Return the [X, Y] coordinate for the center point of the cell that contains the specified text.  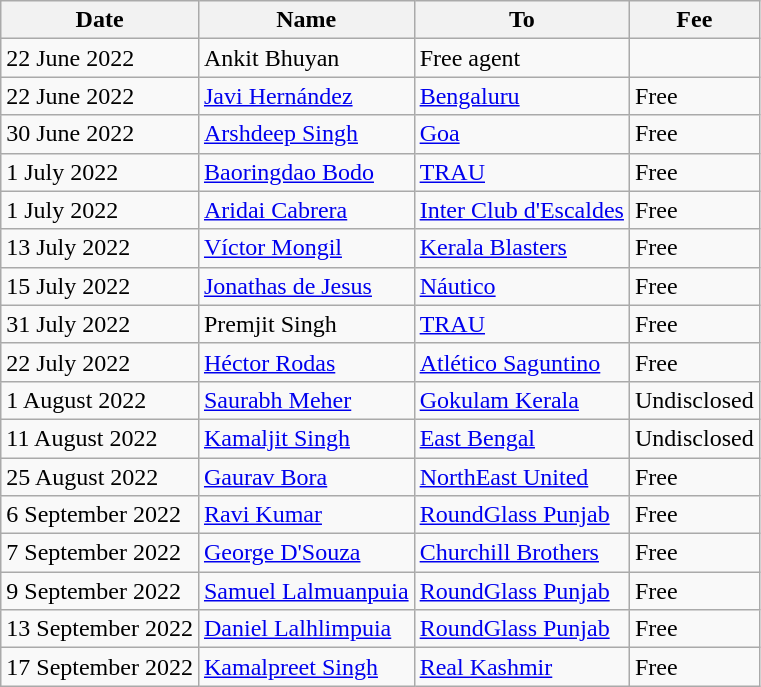
Ankit Bhuyan [306, 58]
Inter Club d'Escaldes [522, 210]
Samuel Lalmuanpuia [306, 591]
Gokulam Kerala [522, 400]
Saurabh Meher [306, 400]
East Bengal [522, 438]
Aridai Cabrera [306, 210]
Bengaluru [522, 96]
Kerala Blasters [522, 248]
11 August 2022 [100, 438]
NorthEast United [522, 477]
Arshdeep Singh [306, 134]
Ravi Kumar [306, 515]
7 September 2022 [100, 553]
Churchill Brothers [522, 553]
1 August 2022 [100, 400]
Kamaljit Singh [306, 438]
Daniel Lalhlimpuia [306, 629]
Gaurav Bora [306, 477]
15 July 2022 [100, 286]
Real Kashmir [522, 667]
13 July 2022 [100, 248]
22 July 2022 [100, 362]
Name [306, 20]
17 September 2022 [100, 667]
Javi Hernández [306, 96]
George D'Souza [306, 553]
Víctor Mongil [306, 248]
Atlético Saguntino [522, 362]
25 August 2022 [100, 477]
Premjit Singh [306, 324]
6 September 2022 [100, 515]
30 June 2022 [100, 134]
To [522, 20]
Baoringdao Bodo [306, 172]
Héctor Rodas [306, 362]
13 September 2022 [100, 629]
31 July 2022 [100, 324]
Free agent [522, 58]
Fee [694, 20]
Náutico [522, 286]
Kamalpreet Singh [306, 667]
9 September 2022 [100, 591]
Jonathas de Jesus [306, 286]
Date [100, 20]
Goa [522, 134]
